Return the (x, y) coordinate for the center point of the cell that contains the specified text.  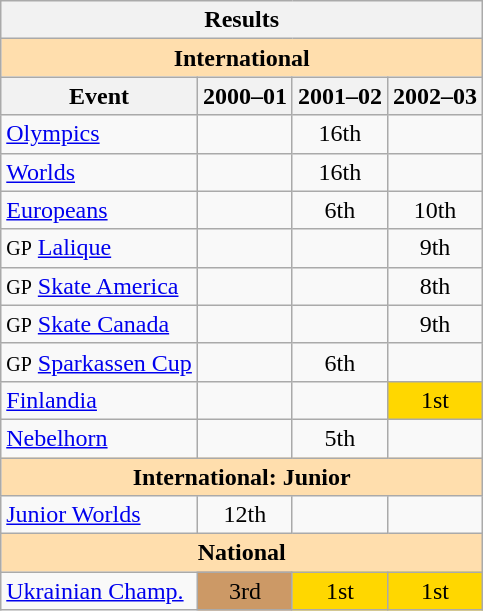
Results (242, 20)
GP Sparkassen Cup (100, 362)
International (242, 58)
2001–02 (340, 96)
GP Skate America (100, 286)
Event (100, 96)
12th (244, 515)
Finlandia (100, 400)
Worlds (100, 172)
GP Lalique (100, 248)
GP Skate Canada (100, 324)
International: Junior (242, 477)
Junior Worlds (100, 515)
3rd (244, 591)
National (242, 553)
Ukrainian Champ. (100, 591)
2002–03 (434, 96)
Olympics (100, 134)
Europeans (100, 210)
8th (434, 286)
Nebelhorn (100, 438)
5th (340, 438)
2000–01 (244, 96)
10th (434, 210)
